Pinpoint the cell where the given text exists, returning its [x, y] midpoint coordinate. 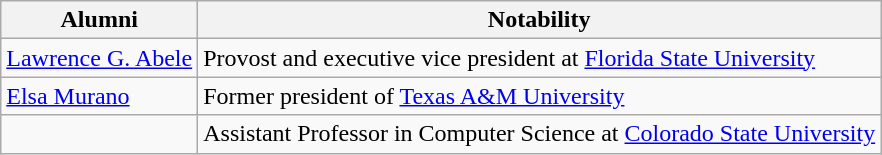
Alumni [100, 20]
Lawrence G. Abele [100, 58]
Provost and executive vice president at Florida State University [540, 58]
Elsa Murano [100, 96]
Former president of Texas A&M University [540, 96]
Assistant Professor in Computer Science at Colorado State University [540, 134]
Notability [540, 20]
